Detect which cell encompasses the target text, then output its (x, y) center coordinate. 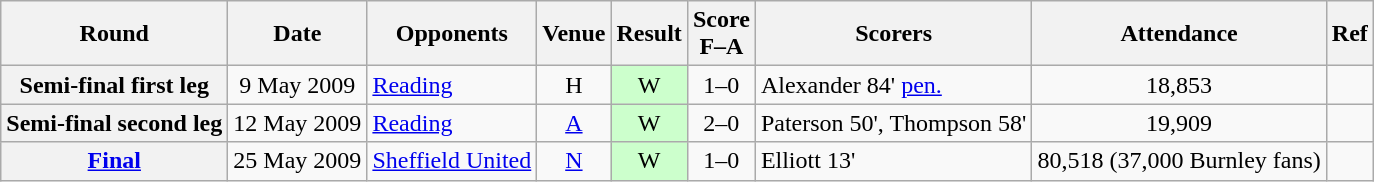
80,518 (37,000 Burnley fans) (1179, 161)
H (574, 85)
Date (298, 34)
Alexander 84' pen. (894, 85)
ScoreF–A (721, 34)
Semi-final first leg (114, 85)
Ref (1350, 34)
Paterson 50', Thompson 58' (894, 123)
Semi-final second leg (114, 123)
Attendance (1179, 34)
N (574, 161)
25 May 2009 (298, 161)
A (574, 123)
Sheffield United (452, 161)
Round (114, 34)
Opponents (452, 34)
Elliott 13' (894, 161)
Scorers (894, 34)
9 May 2009 (298, 85)
18,853 (1179, 85)
Result (649, 34)
12 May 2009 (298, 123)
Venue (574, 34)
19,909 (1179, 123)
2–0 (721, 123)
Final (114, 161)
